Provide the (X, Y) coordinate of the cell's center where the given text is located.  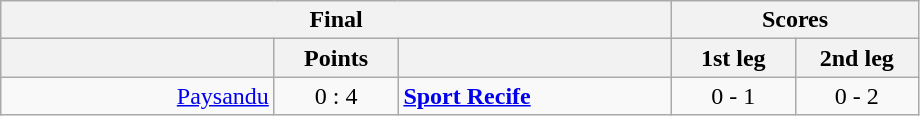
Points (336, 58)
Sport Recife (535, 96)
2nd leg (857, 58)
0 - 1 (733, 96)
0 : 4 (336, 96)
0 - 2 (857, 96)
1st leg (733, 58)
Scores (794, 20)
Final (336, 20)
Paysandu (138, 96)
